From the cell containing the given text, extract its center point as [X, Y] coordinate. 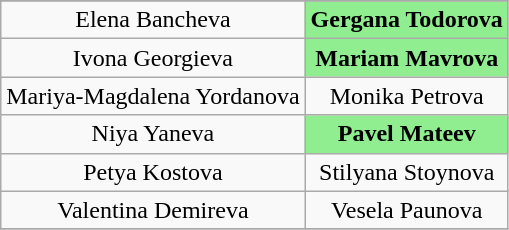
Niya Yaneva [153, 134]
Elena Bancheva [153, 20]
Petya Kostova [153, 172]
Mariam Mavrova [406, 58]
Vesela Paunova [406, 210]
Mariya-Magdalena Yordanova [153, 96]
Valentina Demireva [153, 210]
Monika Petrova [406, 96]
Stilyana Stoynova [406, 172]
Pavel Mateev [406, 134]
Gergana Todorova [406, 20]
Ivona Georgieva [153, 58]
